Output the (x, y) coordinate of the center of the cell containing the given text.  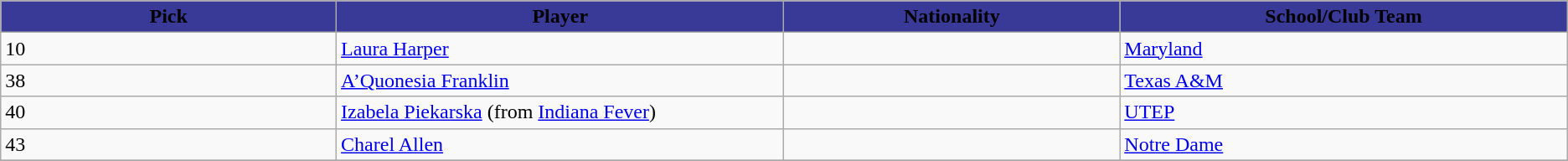
School/Club Team (1344, 17)
Laura Harper (560, 49)
Pick (169, 17)
Player (560, 17)
A’Quonesia Franklin (560, 80)
UTEP (1344, 112)
Charel Allen (560, 144)
Notre Dame (1344, 144)
38 (169, 80)
Izabela Piekarska (from Indiana Fever) (560, 112)
Texas A&M (1344, 80)
Maryland (1344, 49)
Nationality (952, 17)
43 (169, 144)
40 (169, 112)
10 (169, 49)
